Extract the [X, Y] coordinate from the center of the cell holding the provided text.  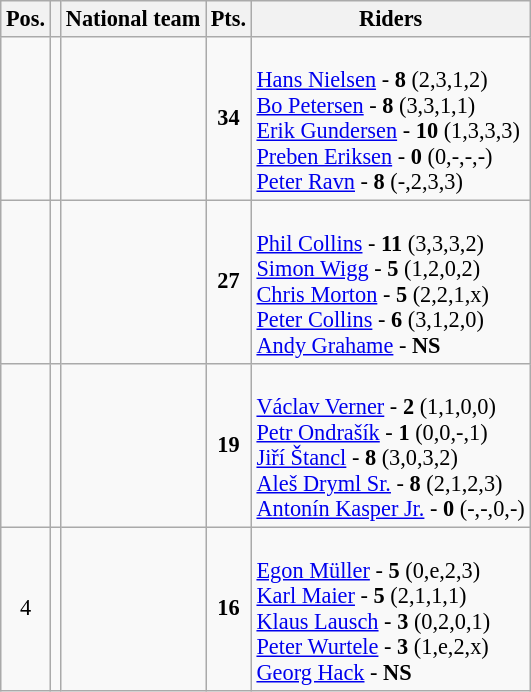
34 [229, 118]
Hans Nielsen - 8 (2,3,1,2) Bo Petersen - 8 (3,3,1,1) Erik Gundersen - 10 (1,3,3,3) Preben Eriksen - 0 (0,-,-,-) Peter Ravn - 8 (-,2,3,3) [390, 118]
16 [229, 608]
Václav Verner - 2 (1,1,0,0) Petr Ondrašík - 1 (0,0,-,1) Jiří Štancl - 8 (3,0,3,2) Aleš Dryml Sr. - 8 (2,1,2,3) Antonín Kasper Jr. - 0 (-,-,0,-) [390, 444]
Pts. [229, 19]
Riders [390, 19]
27 [229, 282]
Pos. [26, 19]
National team [134, 19]
Phil Collins - 11 (3,3,3,2) Simon Wigg - 5 (1,2,0,2) Chris Morton - 5 (2,2,1,x) Peter Collins - 6 (3,1,2,0) Andy Grahame - NS [390, 282]
Egon Müller - 5 (0,e,2,3) Karl Maier - 5 (2,1,1,1) Klaus Lausch - 3 (0,2,0,1) Peter Wurtele - 3 (1,e,2,x) Georg Hack - NS [390, 608]
4 [26, 608]
19 [229, 444]
